Capture the cell that displays the provided text and extract its [X, Y] central coordinate. 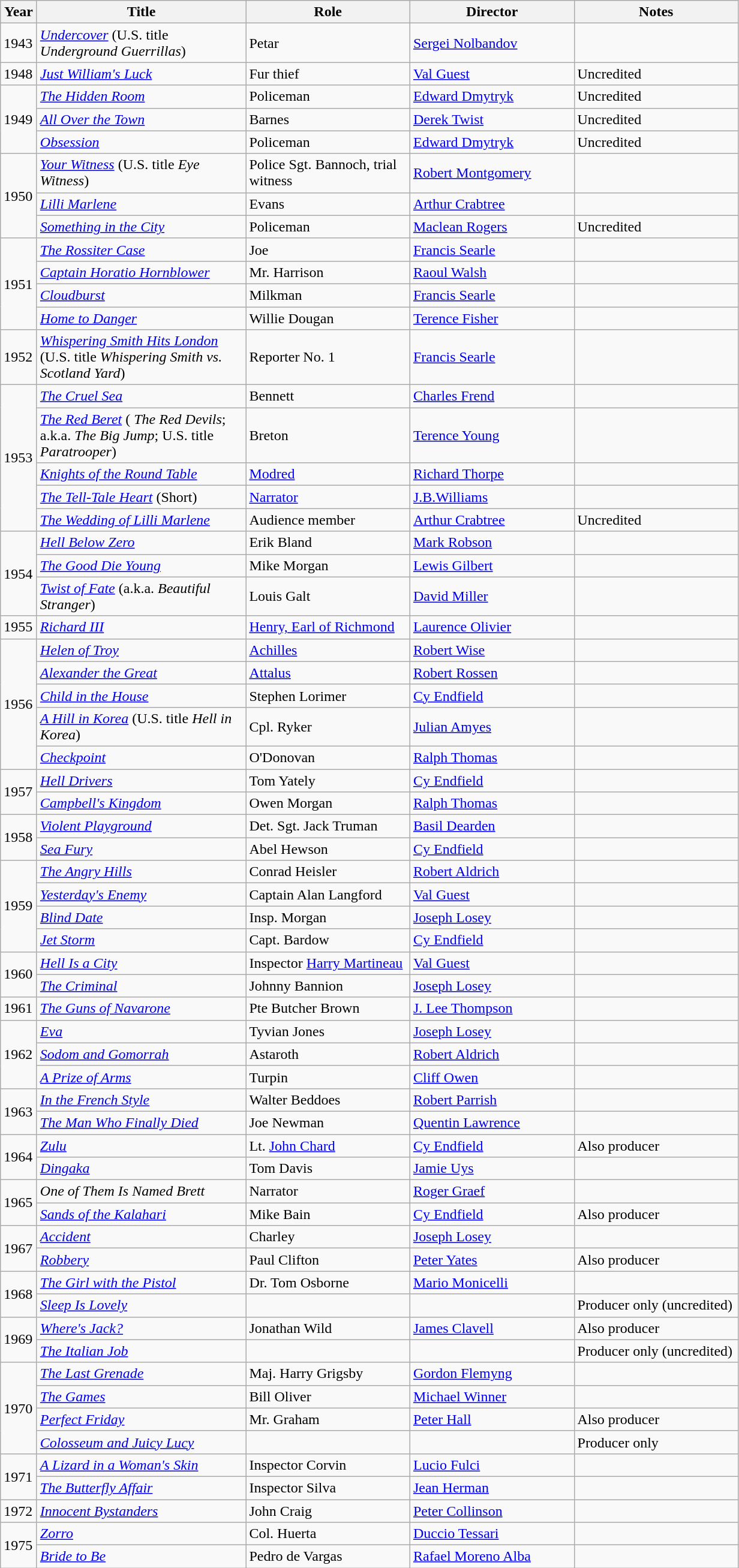
Det. Sgt. Jack Truman [328, 826]
Astaroth [328, 1054]
Sleep Is Lovely [142, 1305]
Owen Morgan [328, 803]
Raoul Walsh [492, 272]
Something in the City [142, 227]
Modred [328, 474]
The Man Who Finally Died [142, 1122]
Robert Wise [492, 650]
Petar [328, 43]
Lucio Fulci [492, 1465]
Michael Winner [492, 1397]
Richard III [142, 627]
One of Them Is Named Brett [142, 1191]
Eva [142, 1031]
Your Witness (U.S. title Eye Witness) [142, 173]
Producer only [656, 1442]
Dr. Tom Osborne [328, 1283]
Tyvian Jones [328, 1031]
Alexander the Great [142, 673]
Mr. Harrison [328, 272]
A Prize of Arms [142, 1077]
1943 [19, 43]
1961 [19, 1009]
Perfect Friday [142, 1419]
Quentin Lawrence [492, 1122]
1962 [19, 1054]
Milkman [328, 295]
1950 [19, 195]
Charles Frend [492, 396]
1949 [19, 119]
Stephen Lorimer [328, 696]
1972 [19, 1510]
Captain Horatio Hornblower [142, 272]
1948 [19, 74]
Paul Clifton [328, 1260]
Achilles [328, 650]
1969 [19, 1340]
The Rossiter Case [142, 249]
1951 [19, 284]
Erik Bland [328, 543]
All Over the Town [142, 119]
Henry, Earl of Richmond [328, 627]
Police Sgt. Bannoch, trial witness [328, 173]
Abel Hewson [328, 849]
Obsession [142, 142]
Willie Dougan [328, 318]
Director [492, 12]
Yesterday's Enemy [142, 895]
Cliff Owen [492, 1077]
Basil Dearden [492, 826]
Dingaka [142, 1169]
1968 [19, 1294]
J. Lee Thompson [492, 1009]
J.B.Williams [492, 497]
Home to Danger [142, 318]
Joe [328, 249]
The Butterfly Affair [142, 1488]
1959 [19, 906]
The Girl with the Pistol [142, 1283]
1971 [19, 1476]
Blind Date [142, 917]
Peter Yates [492, 1260]
Robert Parrish [492, 1100]
Zorro [142, 1534]
Year [19, 12]
1956 [19, 704]
Violent Playground [142, 826]
Lilli Marlene [142, 204]
The Angry Hills [142, 872]
Lewis Gilbert [492, 565]
1957 [19, 791]
Mr. Graham [328, 1419]
Hell Is a City [142, 963]
Julian Amyes [492, 727]
Derek Twist [492, 119]
Laurence Olivier [492, 627]
Audience member [328, 520]
Rafael Moreno Alba [492, 1557]
Jamie Uys [492, 1169]
Walter Beddoes [328, 1100]
The Tell-Tale Heart (Short) [142, 497]
The Italian Job [142, 1351]
Pedro de Vargas [328, 1557]
Mike Bain [328, 1214]
The Criminal [142, 986]
1953 [19, 458]
Inspector Harry Martineau [328, 963]
1958 [19, 838]
Twist of Fate (a.k.a. Beautiful Stranger) [142, 596]
1964 [19, 1157]
Tom Yately [328, 780]
Sands of the Kalahari [142, 1214]
Bill Oliver [328, 1397]
Helen of Troy [142, 650]
In the French Style [142, 1100]
1952 [19, 357]
O'Donovan [328, 757]
Checkpoint [142, 757]
David Miller [492, 596]
The Cruel Sea [142, 396]
The Hidden Room [142, 97]
Maj. Harry Grigsby [328, 1374]
The Good Die Young [142, 565]
Capt. Bardow [328, 940]
A Lizard in a Woman's Skin [142, 1465]
The Red Beret ( The Red Devils; a.k.a. The Big Jump; U.S. title Paratrooper) [142, 435]
1955 [19, 627]
Richard Thorpe [492, 474]
Col. Huerta [328, 1534]
Jet Storm [142, 940]
James Clavell [492, 1328]
Barnes [328, 119]
Johnny Bannion [328, 986]
Gordon Flemyng [492, 1374]
Pte Butcher Brown [328, 1009]
Zulu [142, 1146]
Insp. Morgan [328, 917]
Sea Fury [142, 849]
Mark Robson [492, 543]
Robbery [142, 1260]
Turpin [328, 1077]
Inspector Silva [328, 1488]
Whispering Smith Hits London (U.S. title Whispering Smith vs. Scotland Yard) [142, 357]
Mario Monicelli [492, 1283]
Accident [142, 1237]
Captain Alan Langford [328, 895]
Sodom and Gomorrah [142, 1054]
Evans [328, 204]
The Guns of Navarone [142, 1009]
Roger Graef [492, 1191]
Peter Collinson [492, 1510]
1970 [19, 1408]
1967 [19, 1248]
Knights of the Round Table [142, 474]
Colosseum and Juicy Lucy [142, 1442]
Breton [328, 435]
1975 [19, 1545]
Sergei Nolbandov [492, 43]
Terence Fisher [492, 318]
Jonathan Wild [328, 1328]
Jean Herman [492, 1488]
Charley [328, 1237]
Role [328, 12]
The Wedding of Lilli Marlene [142, 520]
Maclean Rogers [492, 227]
1963 [19, 1111]
Campbell's Kingdom [142, 803]
Tom Davis [328, 1169]
Joe Newman [328, 1122]
Hell Below Zero [142, 543]
John Craig [328, 1510]
Undercover (U.S. title Underground Guerrillas) [142, 43]
The Games [142, 1397]
Reporter No. 1 [328, 357]
Innocent Bystanders [142, 1510]
Peter Hall [492, 1419]
Bride to Be [142, 1557]
Title [142, 12]
Bennett [328, 396]
The Last Grenade [142, 1374]
Fur thief [328, 74]
Duccio Tessari [492, 1534]
Lt. John Chard [328, 1146]
1965 [19, 1203]
Inspector Corvin [328, 1465]
Conrad Heisler [328, 872]
Robert Montgomery [492, 173]
Cpl. Ryker [328, 727]
A Hill in Korea (U.S. title Hell in Korea) [142, 727]
Cloudburst [142, 295]
Hell Drivers [142, 780]
Attalus [328, 673]
Just William's Luck [142, 74]
Child in the House [142, 696]
Robert Rossen [492, 673]
1954 [19, 573]
Louis Galt [328, 596]
Mike Morgan [328, 565]
Notes [656, 12]
1960 [19, 974]
Terence Young [492, 435]
Where's Jack? [142, 1328]
